Return [X, Y] of the center of cell containing provided text 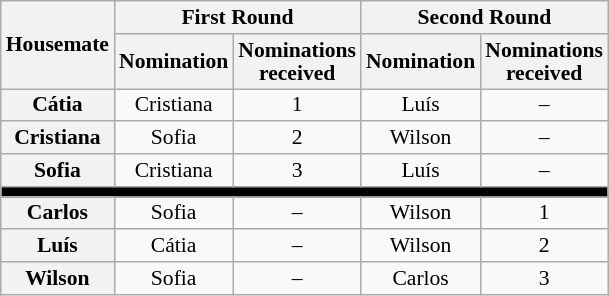
First Round [238, 18]
Housemate [58, 45]
Second Round [484, 18]
